Locate the cell with the specified text and output its [x, y] center coordinate. 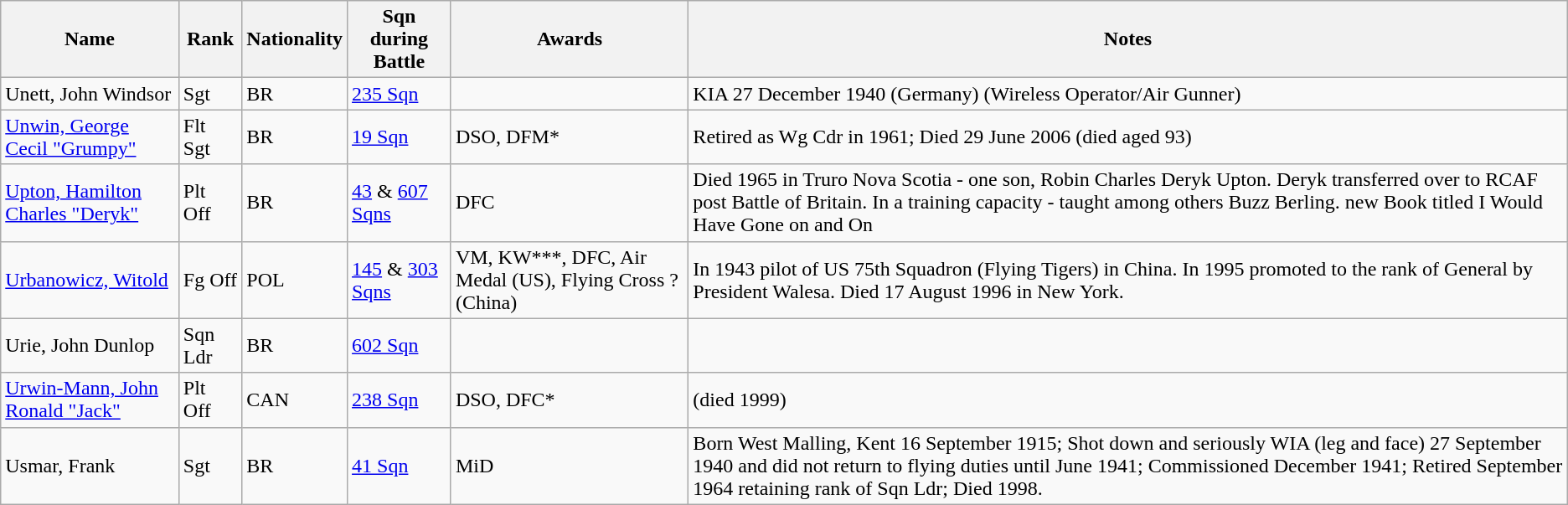
Awards [570, 39]
Flt Sgt [209, 137]
Notes [1127, 39]
Sqn Ldr [209, 345]
43 & 607 Sqns [400, 203]
KIA 27 December 1940 (Germany) (Wireless Operator/Air Gunner) [1127, 94]
Urwin-Mann, John Ronald "Jack" [90, 400]
DSO, DFM* [570, 137]
MiD [570, 466]
VM, KW***, DFC, Air Medal (US), Flying Cross ? (China) [570, 280]
602 Sqn [400, 345]
Upton, Hamilton Charles "Deryk" [90, 203]
POL [295, 280]
Urie, John Dunlop [90, 345]
Usmar, Frank [90, 466]
235 Sqn [400, 94]
238 Sqn [400, 400]
Fg Off [209, 280]
Rank [209, 39]
Name [90, 39]
Urbanowicz, Witold [90, 280]
(died 1999) [1127, 400]
CAN [295, 400]
DSO, DFC* [570, 400]
Unwin, George Cecil "Grumpy" [90, 137]
Sqn during Battle [400, 39]
Retired as Wg Cdr in 1961; Died 29 June 2006 (died aged 93) [1127, 137]
41 Sqn [400, 466]
Nationality [295, 39]
Unett, John Windsor [90, 94]
19 Sqn [400, 137]
DFC [570, 203]
145 & 303 Sqns [400, 280]
